For the text-containing cell, return its midpoint in (X, Y) coordinate format. 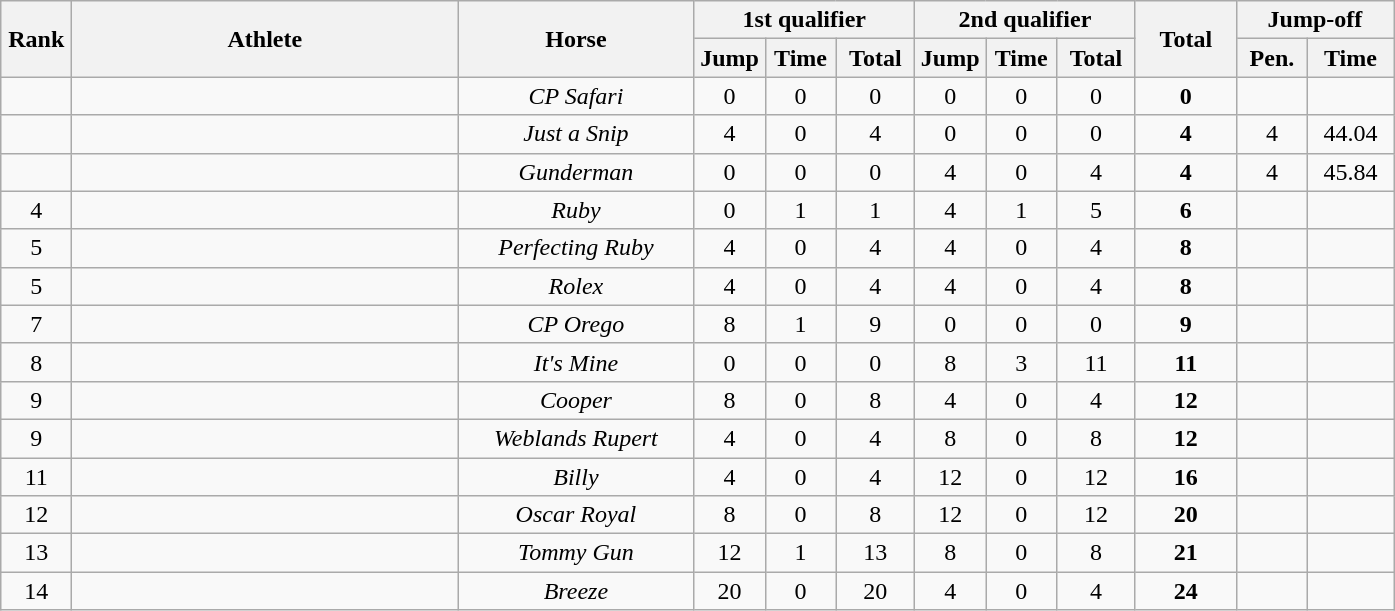
24 (1186, 591)
6 (1186, 210)
14 (36, 591)
Rank (36, 39)
45.84 (1350, 172)
Gunderman (576, 172)
Athlete (265, 39)
Ruby (576, 210)
3 (1022, 362)
Perfecting Ruby (576, 248)
Jump-off (1314, 20)
2nd qualifier (1026, 20)
CP Safari (576, 96)
7 (36, 324)
Oscar Royal (576, 515)
Rolex (576, 286)
1st qualifier (804, 20)
44.04 (1350, 134)
21 (1186, 553)
Weblands Rupert (576, 438)
Billy (576, 477)
CP Orego (576, 324)
Just a Snip (576, 134)
It's Mine (576, 362)
Tommy Gun (576, 553)
Horse (576, 39)
Pen. (1272, 58)
16 (1186, 477)
Breeze (576, 591)
Cooper (576, 400)
